From the cell containing the given text, extract its center point as [x, y] coordinate. 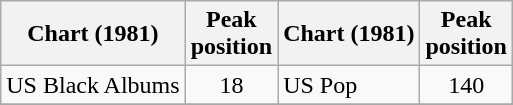
140 [466, 85]
18 [231, 85]
US Black Albums [93, 85]
US Pop [349, 85]
